Determine the [X, Y] coordinate at the center of the cell enclosing the given text.  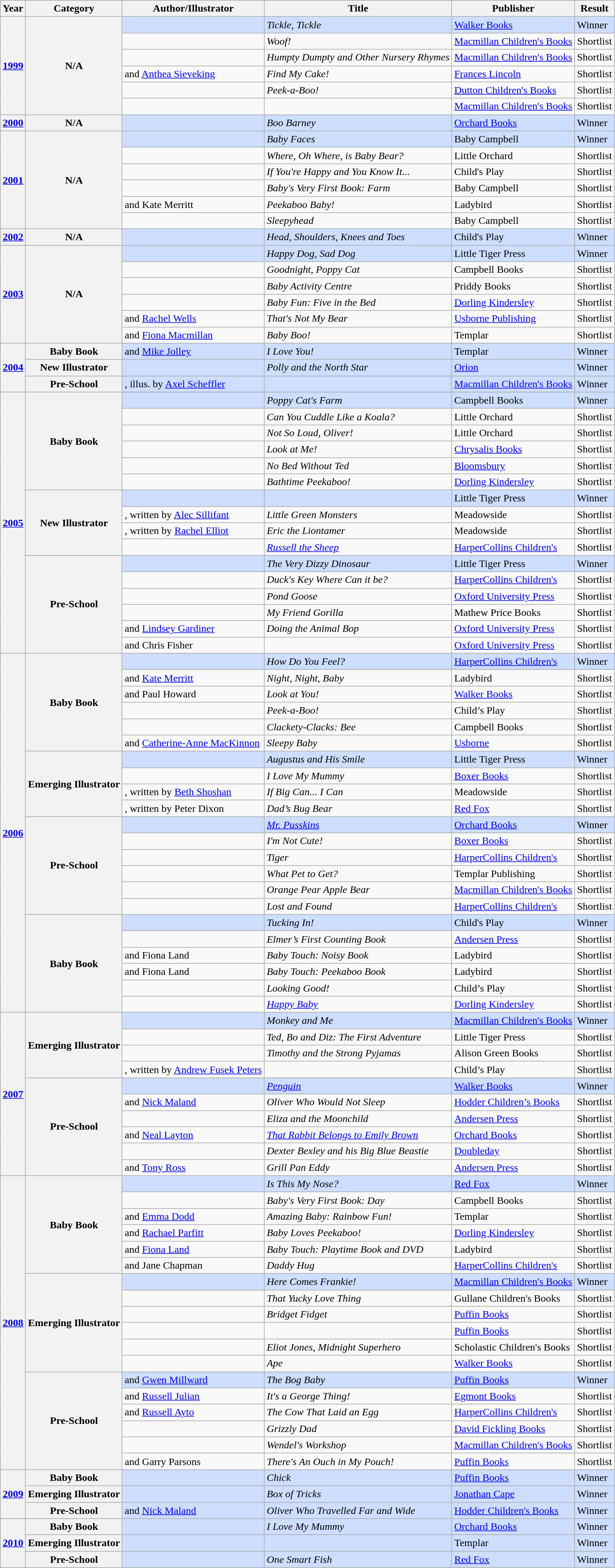
1999 [13, 66]
Box of Tricks [358, 1494]
and Lindsey Gardiner [193, 629]
and Catherine-Anne MacKinnon [193, 743]
Is This My Nose? [358, 1184]
That Yucky Love Thing [358, 1298]
2003 [13, 294]
Hodder Children’s Books [513, 1102]
Monkey and Me [358, 1021]
Pond Goose [358, 596]
Mr. Pusskins [358, 825]
Doing the Animal Bop [358, 629]
Baby Touch: Playtime Book and DVD [358, 1249]
Look at Me! [358, 449]
Timothy and the Strong Pyjamas [358, 1053]
Grizzly Dad [358, 1429]
Dexter Bexley and his Big Blue Beastie [358, 1151]
Find My Cake! [358, 74]
Polly and the North Star [358, 368]
My Friend Gorilla [358, 612]
Baby Loves Peekaboo! [358, 1233]
Where, Oh Where, is Baby Bear? [358, 155]
That's Not My Bear [358, 319]
No Bed Without Ted [358, 465]
How Do You Feel? [358, 661]
The Cow That Laid an Egg [358, 1412]
2005 [13, 522]
Year [13, 9]
Jonathan Cape [513, 1494]
and Mike Jolley [193, 351]
Ted, Bo and Diz: The First Adventure [358, 1037]
I'm Not Cute! [358, 841]
Ape [358, 1363]
Happy Baby [358, 1004]
Peekaboo Baby! [358, 205]
Dad’s Bug Bear [358, 808]
I Love You! [358, 351]
Bridget Fidget [358, 1315]
Baby's Very First Book: Farm [358, 188]
and Rachael Parfitt [193, 1233]
Gullane Children's Books [513, 1298]
Doubleday [513, 1151]
If Big Can... I Can [358, 792]
Usborne [513, 743]
Augustus and His Smile [358, 760]
Little Green Monsters [358, 515]
Author/Illustrator [193, 9]
Title [358, 9]
Result [594, 9]
Duck's Key Where Can it be? [358, 580]
and Chris Fisher [193, 645]
Not So Loud, Oliver! [358, 433]
Chrysalis Books [513, 449]
Orange Pear Apple Bear [358, 890]
and Rachel Wells [193, 319]
Scholastic Children's Books [513, 1347]
Publisher [513, 9]
2006 [13, 833]
2001 [13, 180]
Russell the Sheep [358, 547]
and Neal Layton [193, 1135]
Templar Publishing [513, 874]
Can You Cuddle Like a Koala? [358, 416]
2007 [13, 1095]
, illus. by Axel Scheffler [193, 384]
Bathtime Peekaboo! [358, 482]
and Fiona Macmillan [193, 335]
Baby Boo! [358, 335]
Lost and Found [358, 906]
Baby Fun: Five in the Bed [358, 302]
Sleepy Baby [358, 743]
2010 [13, 1543]
Here Comes Frankie! [358, 1282]
and Gwen Millward [193, 1380]
, written by Andrew Fusek Peters [193, 1070]
and Paul Howard [193, 694]
Orion [513, 368]
Wendel's Workshop [358, 1445]
Head, Shoulders, Knees and Toes [358, 237]
There's An Ouch in My Pouch! [358, 1461]
Poppy Cat's Farm [358, 400]
Happy Dog, Sad Dog [358, 253]
2002 [13, 237]
Tiger [358, 857]
Look at You! [358, 694]
Baby Touch: Peekaboo Book [358, 971]
and Tony Ross [193, 1167]
Frances Lincoln [513, 74]
and Emma Dodd [193, 1216]
, written by Alec Sillifant [193, 515]
Eliot Jones, Midnight Superhero [358, 1347]
Woof! [358, 41]
Category [74, 9]
2000 [13, 123]
and Russell Ayto [193, 1412]
Penguin [358, 1086]
One Smart Fish [358, 1559]
Baby Faces [358, 139]
Tickle, Tickle [358, 25]
Goodnight, Poppy Cat [358, 270]
David Fickling Books [513, 1429]
Clackety-Clacks: Bee [358, 727]
Egmont Books [513, 1396]
Baby Touch: Noisy Book [358, 955]
2004 [13, 368]
The Very Dizzy Dinosaur [358, 564]
and Anthea Sieveking [193, 74]
Grill Pan Eddy [358, 1167]
2009 [13, 1494]
Looking Good! [358, 988]
If You're Happy and You Know It... [358, 172]
That Rabbit Belongs to Emily Brown [358, 1135]
Baby Activity Centre [358, 286]
Eliza and the Moonchild [358, 1119]
and Garry Parsons [193, 1461]
The Bog Baby [358, 1380]
It's a George Thing! [358, 1396]
Bloomsbury [513, 465]
Boo Barney [358, 123]
Night, Night, Baby [358, 678]
Sleepyhead [358, 221]
, written by Peter Dixon [193, 808]
Baby's Very First Book: Day [358, 1200]
Priddy Books [513, 286]
Usborne Publishing [513, 319]
and Russell Julian [193, 1396]
Alison Green Books [513, 1053]
and Jane Chapman [193, 1266]
Oliver Who Travelled Far and Wide [358, 1510]
, written by Beth Shoshan [193, 792]
Tucking In! [358, 923]
Mathew Price Books [513, 612]
Daddy Hug [358, 1266]
2008 [13, 1323]
Elmer’s First Counting Book [358, 939]
What Pet to Get? [358, 874]
Hodder Children's Books [513, 1510]
Humpty Dumpty and Other Nursery Rhymes [358, 57]
Chick [358, 1478]
Amazing Baby: Rainbow Fun! [358, 1216]
Oliver Who Would Not Sleep [358, 1102]
Dutton Children's Books [513, 90]
Eric the Liontamer [358, 531]
, written by Rachel Elliot [193, 531]
